Search for the cell housing the specified text and yield its [X, Y] center coordinate. 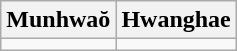
Munhwaŏ [58, 20]
Hwanghae [176, 20]
